Search for the cell housing the specified text and yield its [X, Y] center coordinate. 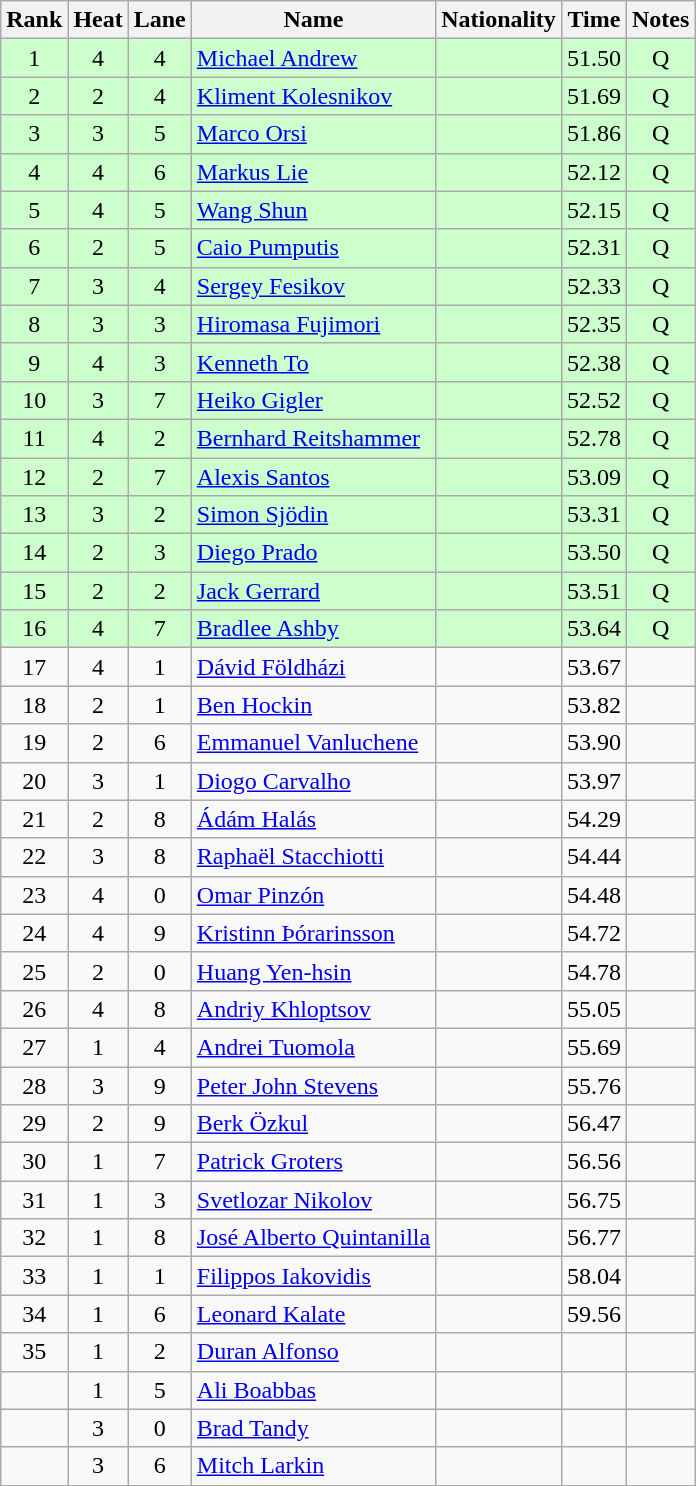
15 [34, 591]
54.29 [594, 819]
Simon Sjödin [313, 515]
Michael Andrew [313, 58]
51.69 [594, 96]
Heiko Gigler [313, 400]
Notes [660, 20]
56.56 [594, 1162]
53.90 [594, 743]
Andrei Tuomola [313, 1047]
56.47 [594, 1124]
29 [34, 1124]
53.51 [594, 591]
Nationality [499, 20]
Bernhard Reitshammer [313, 438]
16 [34, 629]
53.64 [594, 629]
Patrick Groters [313, 1162]
53.50 [594, 553]
Alexis Santos [313, 477]
30 [34, 1162]
52.35 [594, 324]
52.52 [594, 400]
Ali Boabbas [313, 1390]
Bradlee Ashby [313, 629]
31 [34, 1200]
34 [34, 1314]
Raphaël Stacchiotti [313, 857]
Heat [98, 20]
Diogo Carvalho [313, 781]
Svetlozar Nikolov [313, 1200]
52.31 [594, 248]
52.15 [594, 210]
35 [34, 1352]
Jack Gerrard [313, 591]
20 [34, 781]
53.67 [594, 667]
Name [313, 20]
59.56 [594, 1314]
17 [34, 667]
52.38 [594, 362]
54.48 [594, 895]
Ádám Halás [313, 819]
14 [34, 553]
52.33 [594, 286]
25 [34, 971]
53.09 [594, 477]
54.78 [594, 971]
54.72 [594, 933]
José Alberto Quintanilla [313, 1238]
24 [34, 933]
Lane [160, 20]
10 [34, 400]
54.44 [594, 857]
55.05 [594, 1009]
Emmanuel Vanluchene [313, 743]
Duran Alfonso [313, 1352]
Andriy Khloptsov [313, 1009]
18 [34, 705]
Ben Hockin [313, 705]
26 [34, 1009]
Diego Prado [313, 553]
55.76 [594, 1085]
52.78 [594, 438]
Huang Yen-hsin [313, 971]
22 [34, 857]
58.04 [594, 1276]
Brad Tandy [313, 1428]
Markus Lie [313, 172]
12 [34, 477]
Kliment Kolesnikov [313, 96]
55.69 [594, 1047]
27 [34, 1047]
51.86 [594, 134]
11 [34, 438]
Sergey Fesikov [313, 286]
Berk Özkul [313, 1124]
53.97 [594, 781]
23 [34, 895]
Time [594, 20]
Peter John Stevens [313, 1085]
53.31 [594, 515]
52.12 [594, 172]
Rank [34, 20]
53.82 [594, 705]
Wang Shun [313, 210]
Dávid Földházi [313, 667]
33 [34, 1276]
Mitch Larkin [313, 1466]
28 [34, 1085]
13 [34, 515]
56.77 [594, 1238]
56.75 [594, 1200]
Filippos Iakovidis [313, 1276]
Kenneth To [313, 362]
19 [34, 743]
Omar Pinzón [313, 895]
Marco Orsi [313, 134]
51.50 [594, 58]
Kristinn Þórarinsson [313, 933]
32 [34, 1238]
Hiromasa Fujimori [313, 324]
Caio Pumputis [313, 248]
Leonard Kalate [313, 1314]
21 [34, 819]
